Scan for the cell matching the given text and deliver its (X, Y) coordinate at center. 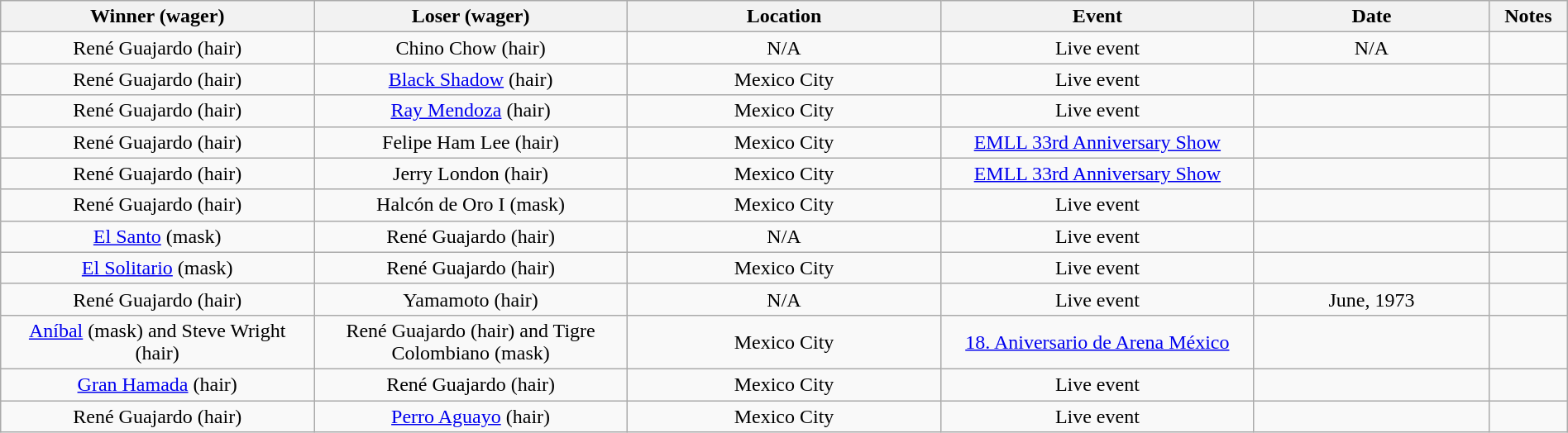
René Guajardo (hair) and Tigre Colombiano (mask) (471, 342)
Winner (wager) (157, 17)
Ray Mendoza (hair) (471, 111)
Chino Chow (hair) (471, 48)
Date (1371, 17)
Gran Hamada (hair) (157, 384)
Location (784, 17)
Notes (1528, 17)
Loser (wager) (471, 17)
Yamamoto (hair) (471, 299)
El Santo (mask) (157, 236)
Jerry London (hair) (471, 174)
Perro Aguayo (hair) (471, 416)
Aníbal (mask) and Steve Wright (hair) (157, 342)
18. Aniversario de Arena México (1097, 342)
Black Shadow (hair) (471, 79)
Felipe Ham Lee (hair) (471, 142)
Event (1097, 17)
Halcón de Oro I (mask) (471, 205)
June, 1973 (1371, 299)
El Solitario (mask) (157, 268)
